Determine the [x, y] coordinate at the center of the cell enclosing the given text.  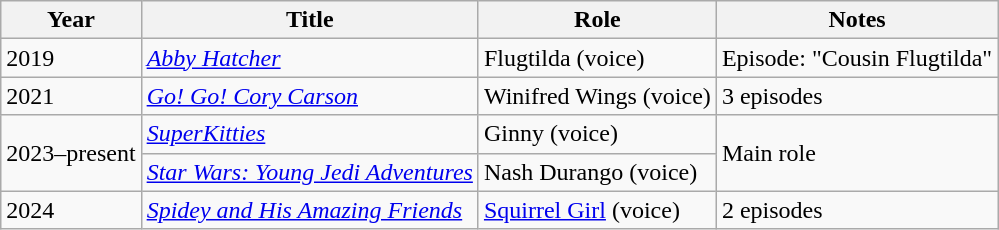
Winifred Wings (voice) [597, 96]
3 episodes [856, 96]
2019 [71, 58]
2 episodes [856, 210]
Ginny (voice) [597, 134]
Abby Hatcher [310, 58]
Role [597, 20]
2024 [71, 210]
2023–present [71, 153]
SuperKitties [310, 134]
Main role [856, 153]
Episode: "Cousin Flugtilda" [856, 58]
Title [310, 20]
Notes [856, 20]
Go! Go! Cory Carson [310, 96]
2021 [71, 96]
Star Wars: Young Jedi Adventures [310, 172]
Spidey and His Amazing Friends [310, 210]
Flugtilda (voice) [597, 58]
Squirrel Girl (voice) [597, 210]
Year [71, 20]
Nash Durango (voice) [597, 172]
